Search for the cell housing the specified text and yield its (X, Y) center coordinate. 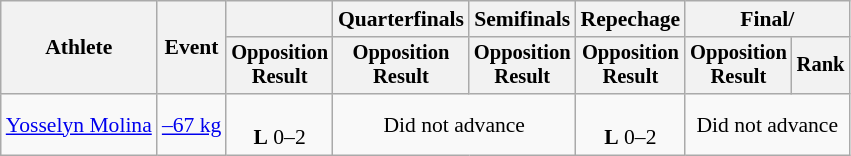
Repechage (631, 19)
–67 kg (192, 124)
Quarterfinals (401, 19)
Event (192, 48)
Yosselyn Molina (79, 124)
Final/ (767, 19)
Athlete (79, 48)
Semifinals (522, 19)
Rank (821, 66)
